Detect which cell encompasses the target text, then output its [X, Y] center coordinate. 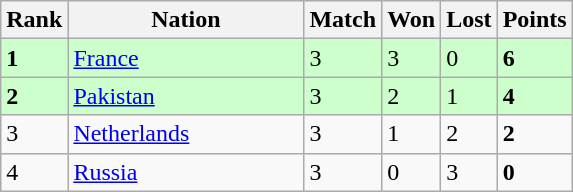
Pakistan [186, 96]
Match [343, 20]
Russia [186, 172]
Points [534, 20]
Netherlands [186, 134]
Nation [186, 20]
Won [412, 20]
Lost [469, 20]
Rank [34, 20]
6 [534, 58]
France [186, 58]
